Detect which cell encompasses the target text, then output its [x, y] center coordinate. 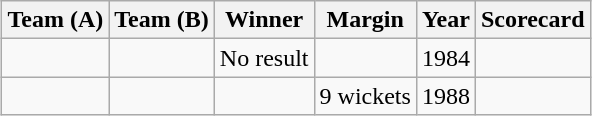
1984 [446, 58]
1988 [446, 96]
Team (B) [162, 20]
Margin [365, 20]
No result [264, 58]
9 wickets [365, 96]
Scorecard [532, 20]
Team (A) [56, 20]
Winner [264, 20]
Year [446, 20]
